Output the [x, y] coordinate of the center of the cell containing the given text.  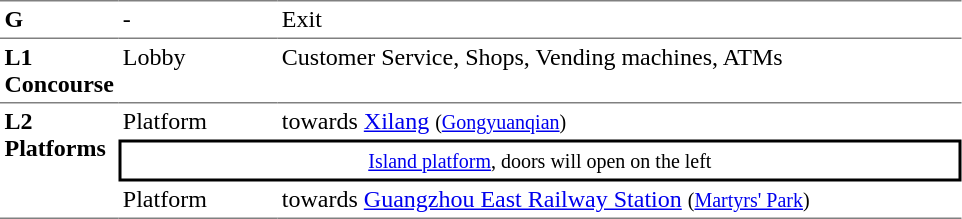
Customer Service, Shops, Vending machines, ATMs [619, 71]
Lobby [198, 71]
Platform [198, 122]
towards Xilang (Gongyuanqian) [619, 122]
L1Concourse [59, 71]
- [198, 19]
Island platform, doors will open on the left [540, 161]
G [59, 19]
Exit [619, 19]
